Output the [X, Y] coordinate of the center of the cell containing the given text.  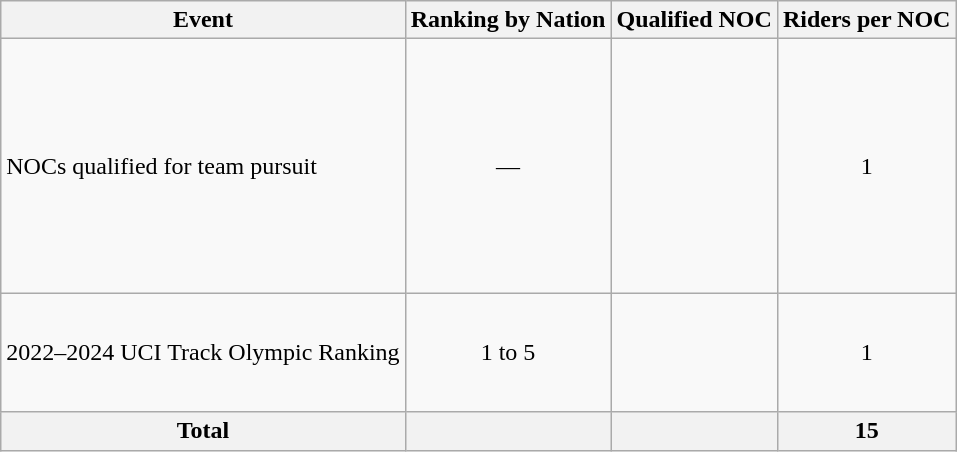
15 [866, 431]
Total [203, 431]
Riders per NOC [866, 20]
NOCs qualified for team pursuit [203, 166]
Event [203, 20]
Qualified NOC [694, 20]
1 to 5 [508, 352]
Ranking by Nation [508, 20]
2022–2024 UCI Track Olympic Ranking [203, 352]
— [508, 166]
